Search for the cell housing the specified text and yield its (X, Y) center coordinate. 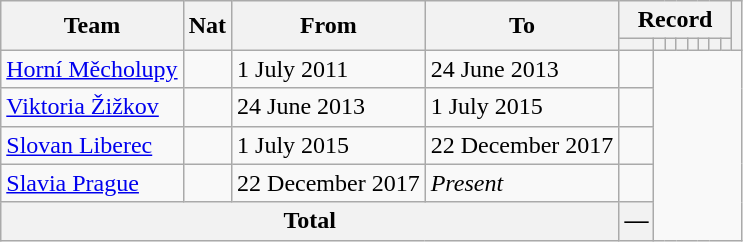
Slavia Prague (92, 183)
Total (310, 221)
Nat (207, 26)
Team (92, 26)
From (329, 26)
Present (522, 183)
To (522, 26)
— (636, 221)
Viktoria Žižkov (92, 107)
Slovan Liberec (92, 145)
1 July 2011 (329, 69)
Record (675, 20)
Horní Měcholupy (92, 69)
